Find where the given text appears and provide that cell's center as (X, Y) coordinate. 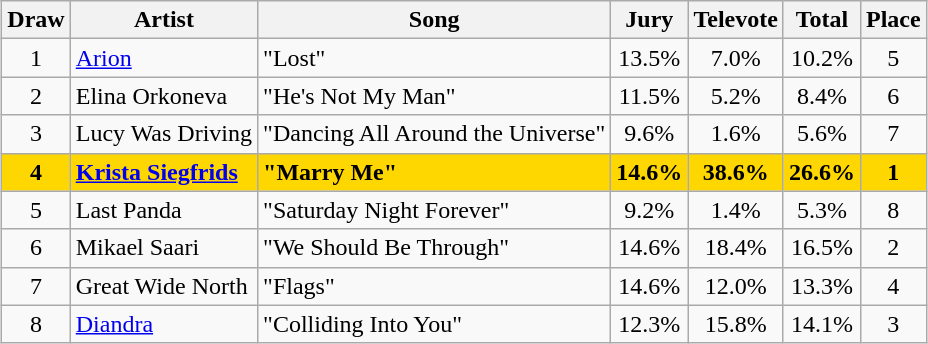
"Colliding Into You" (434, 324)
38.6% (736, 172)
Song (434, 20)
5.6% (822, 134)
"Marry Me" (434, 172)
1.4% (736, 210)
Place (893, 20)
15.8% (736, 324)
"Lost" (434, 58)
"Flags" (434, 286)
9.6% (650, 134)
"Saturday Night Forever" (434, 210)
Elina Orkoneva (164, 96)
Televote (736, 20)
13.5% (650, 58)
Total (822, 20)
26.6% (822, 172)
5.3% (822, 210)
Lucy Was Driving (164, 134)
"We Should Be Through" (434, 248)
Artist (164, 20)
14.1% (822, 324)
10.2% (822, 58)
18.4% (736, 248)
Last Panda (164, 210)
7.0% (736, 58)
9.2% (650, 210)
16.5% (822, 248)
13.3% (822, 286)
Mikael Saari (164, 248)
Jury (650, 20)
12.0% (736, 286)
8.4% (822, 96)
Krista Siegfrids (164, 172)
Arion (164, 58)
11.5% (650, 96)
"Dancing All Around the Universe" (434, 134)
Draw (36, 20)
12.3% (650, 324)
Great Wide North (164, 286)
"He's Not My Man" (434, 96)
Diandra (164, 324)
5.2% (736, 96)
1.6% (736, 134)
